From the cell containing the given text, extract its center point as [X, Y] coordinate. 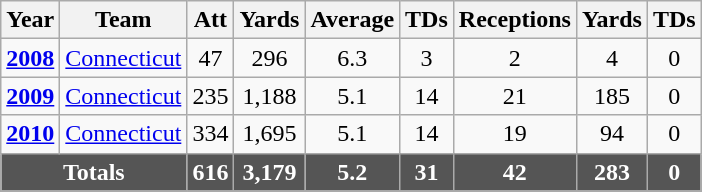
94 [612, 134]
6.3 [352, 58]
19 [514, 134]
31 [427, 172]
Receptions [514, 20]
2 [514, 58]
3,179 [270, 172]
2009 [30, 96]
4 [612, 58]
Year [30, 20]
283 [612, 172]
Att [210, 20]
2010 [30, 134]
185 [612, 96]
235 [210, 96]
2008 [30, 58]
Average [352, 20]
Team [124, 20]
3 [427, 58]
1,695 [270, 134]
334 [210, 134]
21 [514, 96]
296 [270, 58]
47 [210, 58]
Totals [94, 172]
1,188 [270, 96]
616 [210, 172]
42 [514, 172]
5.2 [352, 172]
